Capture the cell that displays the provided text and extract its (x, y) central coordinate. 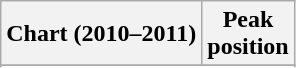
Chart (2010–2011) (102, 34)
Peakposition (248, 34)
